Search for the cell housing the specified text and yield its [x, y] center coordinate. 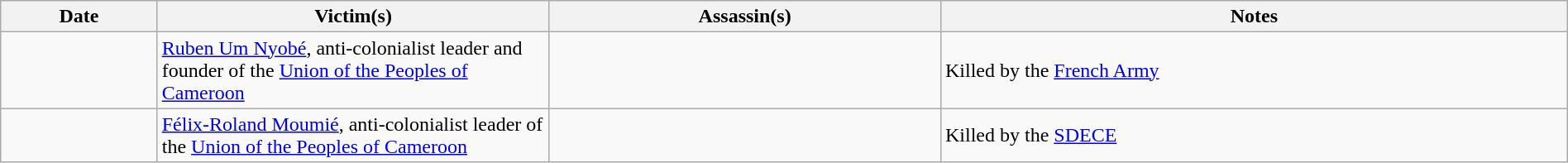
Killed by the SDECE [1254, 136]
Date [79, 17]
Ruben Um Nyobé, anti-colonialist leader and founder of the Union of the Peoples of Cameroon [353, 70]
Killed by the French Army [1254, 70]
Victim(s) [353, 17]
Assassin(s) [745, 17]
Félix-Roland Moumié, anti-colonialist leader of the Union of the Peoples of Cameroon [353, 136]
Notes [1254, 17]
